Return (x, y) of the center of cell containing provided text 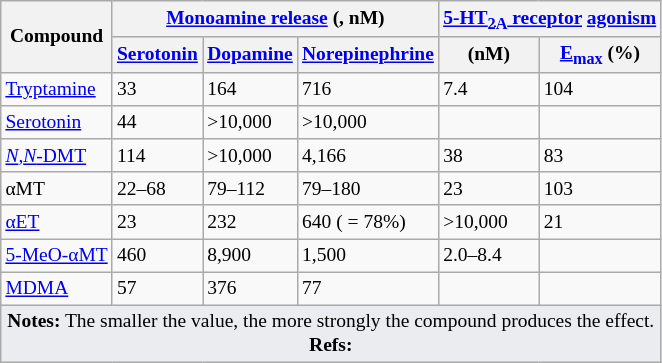
Norepinephrine (368, 54)
460 (157, 254)
164 (250, 88)
57 (157, 288)
77 (368, 288)
Tryptamine (57, 88)
79–180 (368, 188)
1,500 (368, 254)
21 (600, 222)
N,N-DMT (57, 156)
αMT (57, 188)
Dopamine (250, 54)
83 (600, 156)
MDMA (57, 288)
376 (250, 288)
716 (368, 88)
Emax (%) (600, 54)
79–112 (250, 188)
104 (600, 88)
Compound (57, 36)
(nM) (488, 54)
Notes: The smaller the value, the more strongly the compound produces the effect. Refs: (331, 334)
640 ( = 78%) (368, 222)
103 (600, 188)
5-HT2A receptor agonism (549, 19)
2.0–8.4 (488, 254)
5-MeO-αMT (57, 254)
114 (157, 156)
αET (57, 222)
8,900 (250, 254)
4,166 (368, 156)
7.4 (488, 88)
232 (250, 222)
44 (157, 122)
38 (488, 156)
Monoamine release (, nM) (275, 19)
22–68 (157, 188)
33 (157, 88)
